Detect which cell encompasses the target text, then output its (X, Y) center coordinate. 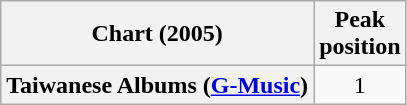
1 (360, 85)
Chart (2005) (158, 34)
Taiwanese Albums (G-Music) (158, 85)
Peakposition (360, 34)
